Search for the cell housing the specified text and yield its (X, Y) center coordinate. 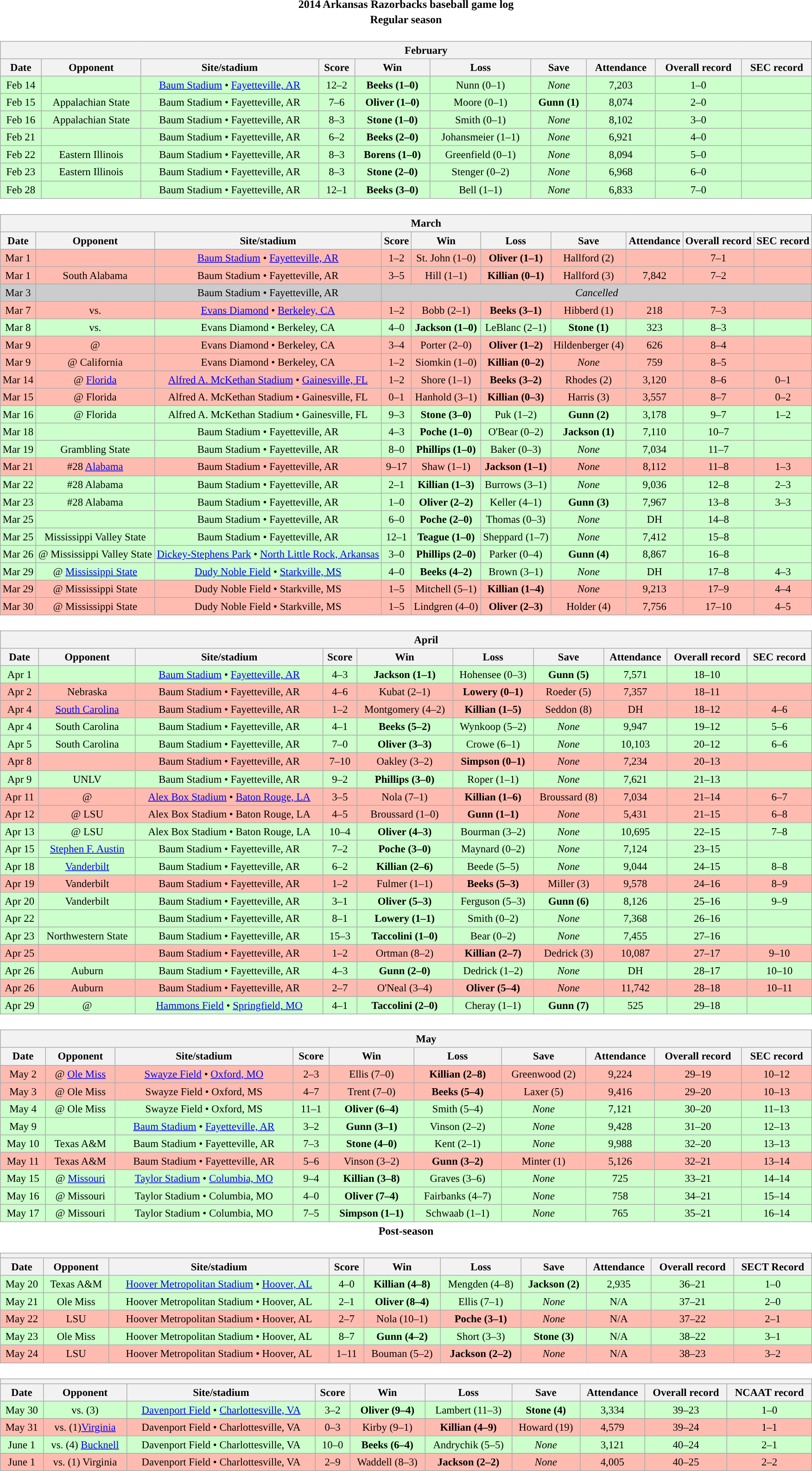
Apr 20 (19, 901)
Feb 28 (20, 190)
Gunn (1–1) (493, 814)
Crowe (6–1) (493, 744)
29–20 (698, 1091)
Mar 19 (18, 450)
9,578 (635, 884)
8–9 (780, 884)
11–1 (311, 1109)
Oliver (7–4) (372, 1196)
17–8 (718, 571)
Phillips (2–0) (446, 554)
Mar 30 (18, 606)
5,126 (620, 1161)
Kubat (2–1) (405, 692)
6,968 (621, 172)
8,112 (654, 467)
Apr 5 (19, 744)
SECT Record (773, 1267)
8–5 (718, 362)
@ Mississippi Valley State (95, 554)
Taccolini (2–0) (405, 1006)
LeBlanc (2–1) (516, 328)
Mar 18 (18, 432)
Apr 19 (19, 884)
Thomas (0–3) (516, 519)
May 16 (23, 1196)
Laxer (5) (544, 1091)
Killian (3–8) (372, 1179)
15–14 (777, 1196)
10,087 (635, 953)
Stone (1) (589, 328)
@ California (95, 362)
6,921 (621, 137)
3,178 (654, 415)
2,935 (619, 1284)
31–20 (698, 1126)
Beeks (3–0) (392, 190)
Gunn (2) (589, 415)
Mengden (4–8) (481, 1284)
May 24 (21, 1354)
8–8 (780, 866)
3–3 (783, 502)
7–6 (336, 102)
10–0 (332, 1445)
Stone (4) (546, 1410)
8,126 (635, 901)
Minter (1) (544, 1161)
8–6 (718, 380)
9,224 (620, 1074)
8,074 (621, 102)
Killian (2–7) (493, 953)
UNLV (87, 779)
Mar 21 (18, 467)
Gunn (4–2) (402, 1337)
3,121 (612, 1445)
Ellis (7–0) (372, 1074)
6–8 (780, 814)
8,867 (654, 554)
Fairbanks (4–7) (458, 1196)
10–12 (777, 1074)
Gunn (6) (569, 901)
Hill (1–1) (446, 275)
25–16 (707, 901)
6–7 (780, 797)
Apr 18 (19, 866)
vs. (3) (85, 1410)
Killian (0–3) (516, 397)
Feb 21 (20, 137)
May 30 (21, 1410)
5,431 (635, 814)
Feb 14 (20, 85)
8,102 (621, 120)
3–4 (397, 345)
vs. (1) Virginia (85, 1462)
Wynkoop (5–2) (493, 727)
Bouman (5–2) (402, 1354)
Apr 22 (19, 919)
3,120 (654, 380)
Phillips (3–0) (405, 779)
Swayze Field • Oxford, MO (204, 1074)
Harris (3) (589, 397)
24–16 (707, 884)
Stone (3) (554, 1337)
Miller (3) (569, 884)
Killian (0–1) (516, 275)
Oliver (3–3) (405, 744)
Short (3–3) (481, 1337)
29–18 (707, 1006)
Gunn (3–2) (458, 1161)
May 4 (23, 1109)
Northwestern State (87, 936)
32–20 (698, 1143)
12–2 (336, 85)
St. John (1–0) (446, 258)
3,557 (654, 397)
Killian (1–5) (493, 710)
Mar 22 (18, 484)
Killian (0–2) (516, 362)
7,621 (635, 779)
Nebraska (87, 692)
Andrychik (5–5) (469, 1445)
9–10 (780, 953)
39–23 (686, 1410)
37–22 (692, 1319)
Oliver (5–3) (405, 901)
Bear (0–2) (493, 936)
9–2 (340, 779)
10,695 (635, 831)
34–21 (698, 1196)
Sheppard (1–7) (516, 537)
16–8 (718, 554)
18–12 (707, 710)
Apr 29 (19, 1006)
Vinson (2–2) (458, 1126)
Hohensee (0–3) (493, 674)
18–11 (707, 692)
9,213 (654, 589)
218 (654, 310)
7,842 (654, 275)
11,742 (635, 988)
May 23 (21, 1337)
Jackson (1–0) (446, 328)
8,094 (621, 155)
Grambling State (95, 450)
759 (654, 362)
33–21 (698, 1179)
Cheray (1–1) (493, 1006)
Shore (1–1) (446, 380)
Kent (2–1) (458, 1143)
3,334 (612, 1410)
39–24 (686, 1427)
Jackson (2) (554, 1284)
Nola (10–1) (402, 1319)
Bourman (3–2) (493, 831)
7,203 (621, 85)
Montgomery (4–2) (405, 710)
10–7 (718, 432)
1–1 (769, 1427)
May 15 (23, 1179)
Holder (4) (589, 606)
Oliver (4–3) (405, 831)
Gunn (7) (569, 1006)
Oliver (6–4) (372, 1109)
Bell (1–1) (481, 190)
Simpson (0–1) (493, 761)
Mar 26 (18, 554)
Maynard (0–2) (493, 849)
7–5 (311, 1213)
May 10 (23, 1143)
9–3 (397, 415)
Apr 8 (19, 761)
Beeks (5–3) (493, 884)
Jackson (1) (589, 432)
May 9 (23, 1126)
May 11 (23, 1161)
9,988 (620, 1143)
13–14 (777, 1161)
vs. (1)Virginia (85, 1427)
Lowery (1–1) (405, 919)
Roper (1–1) (493, 779)
7–8 (780, 831)
36–21 (692, 1284)
Burrows (3–1) (516, 484)
Dickey-Stephens Park • North Little Rock, Arkansas (268, 554)
Siomkin (1–0) (446, 362)
Dedrick (1–2) (493, 971)
12–8 (718, 484)
Killian (1–3) (446, 484)
11–13 (777, 1109)
Apr 11 (19, 797)
NCAAT record (769, 1392)
7,234 (635, 761)
Feb 22 (20, 155)
Hallford (3) (589, 275)
27–16 (707, 936)
21–14 (707, 797)
Apr 13 (19, 831)
Johansmeier (1–1) (481, 137)
29–19 (698, 1074)
Apr 23 (19, 936)
13–13 (777, 1143)
22–15 (707, 831)
Apr 12 (19, 814)
Smith (5–4) (458, 1109)
Beeks (2–0) (392, 137)
4–7 (311, 1091)
30–20 (698, 1109)
Mar 8 (18, 328)
Feb 23 (20, 172)
15–8 (718, 537)
May (406, 1039)
Beeks (4–2) (446, 571)
February (406, 50)
21–15 (707, 814)
20–13 (707, 761)
Stephen F. Austin (87, 849)
40–24 (686, 1445)
8–0 (397, 450)
Hammons Field • Springfield, MO (229, 1006)
Oliver (2–3) (516, 606)
Beeks (3–1) (516, 310)
Gunn (2–0) (405, 971)
27–17 (707, 953)
Broussard (1–0) (405, 814)
Oliver (9–4) (387, 1410)
17–9 (718, 589)
758 (620, 1196)
Stone (3–0) (446, 415)
Puk (1–2) (516, 415)
Bobb (2–1) (446, 310)
13–8 (718, 502)
Roeder (5) (569, 692)
7,967 (654, 502)
21–13 (707, 779)
Stone (4–0) (372, 1143)
14–8 (718, 519)
May 21 (21, 1302)
Broussard (8) (569, 797)
24–15 (707, 866)
Killian (4–9) (469, 1427)
7,412 (654, 537)
26–16 (707, 919)
Killian (2–8) (458, 1074)
Poche (2–0) (446, 519)
Smith (0–1) (481, 120)
Poche (1–0) (446, 432)
Howard (19) (546, 1427)
Rhodes (2) (589, 380)
5–0 (698, 155)
Gunn (3–1) (372, 1126)
Ortman (8–2) (405, 953)
Mitchell (5–1) (446, 589)
Schwaab (1–1) (458, 1213)
4,579 (612, 1427)
0–2 (783, 397)
Mar 7 (18, 310)
May 2 (23, 1074)
Oliver (5–4) (493, 988)
Shaw (1–1) (446, 467)
10–13 (777, 1091)
May 3 (23, 1091)
Hibberd (1) (589, 310)
40–25 (686, 1462)
O'Neal (3–4) (405, 988)
6,833 (621, 190)
7,124 (635, 849)
Killian (1–6) (493, 797)
Teague (1–0) (446, 537)
Ellis (7–1) (481, 1302)
Killian (2–6) (405, 866)
626 (654, 345)
Greenfield (0–1) (481, 155)
Phillips (1–0) (446, 450)
Seddon (8) (569, 710)
Lindgren (4–0) (446, 606)
11–7 (718, 450)
Gunn (5) (569, 674)
Beede (5–5) (493, 866)
May 17 (23, 1213)
8–4 (718, 345)
April (406, 640)
1–3 (783, 467)
28–17 (707, 971)
May 20 (21, 1284)
7,571 (635, 674)
Nunn (0–1) (481, 85)
9,044 (635, 866)
7,121 (620, 1109)
9–17 (397, 467)
28–18 (707, 988)
Parker (0–4) (516, 554)
Porter (2–0) (446, 345)
Baker (0–3) (516, 450)
9,947 (635, 727)
Lowery (0–1) (493, 692)
Nola (7–1) (405, 797)
vs. (4) Bucknell (85, 1445)
Poche (3–0) (405, 849)
Mar 23 (18, 502)
4–4 (783, 589)
Cancelled (597, 292)
6–6 (780, 744)
O'Bear (0–2) (516, 432)
17–10 (718, 606)
12–13 (777, 1126)
19–12 (707, 727)
765 (620, 1213)
Mar 16 (18, 415)
Borens (1–0) (392, 155)
Kirby (9–1) (387, 1427)
Oliver (1–1) (516, 258)
18–10 (707, 674)
725 (620, 1179)
7,357 (635, 692)
9,428 (620, 1126)
10–4 (340, 831)
1–11 (347, 1354)
37–21 (692, 1302)
Gunn (1) (559, 102)
4,005 (612, 1462)
Beeks (5–2) (405, 727)
Apr 15 (19, 849)
10–10 (780, 971)
38–23 (692, 1354)
Mississippi Valley State (95, 537)
525 (635, 1006)
Oliver (1–2) (516, 345)
Apr 9 (19, 779)
Stone (1–0) (392, 120)
Oliver (1–0) (392, 102)
South Alabama (95, 275)
10,103 (635, 744)
7,756 (654, 606)
Vinson (3–2) (372, 1161)
Beeks (6–4) (387, 1445)
9–9 (780, 901)
Brown (3–1) (516, 571)
Poche (3–1) (481, 1319)
Beeks (3–2) (516, 380)
Gunn (3) (589, 502)
Keller (4–1) (516, 502)
Oliver (2–2) (446, 502)
Moore (0–1) (481, 102)
7,455 (635, 936)
March (406, 223)
14–14 (777, 1179)
Gunn (4) (589, 554)
9–4 (311, 1179)
Oakley (3–2) (405, 761)
2–9 (332, 1462)
Stenger (0–2) (481, 172)
Oliver (8–4) (402, 1302)
Apr 2 (19, 692)
9–7 (718, 415)
Taccolini (1–0) (405, 936)
2–2 (769, 1462)
0–3 (332, 1427)
Apr 1 (19, 674)
Feb 15 (20, 102)
15–3 (340, 936)
9,416 (620, 1091)
Lambert (11–3) (469, 1410)
16–14 (777, 1213)
7–1 (718, 258)
Killian (4–8) (402, 1284)
Mar 14 (18, 380)
7–10 (340, 761)
Smith (0–2) (493, 919)
Simpson (1–1) (372, 1213)
Beeks (1–0) (392, 85)
35–21 (698, 1213)
Apr 25 (19, 953)
Mar 15 (18, 397)
May 31 (21, 1427)
Hanhold (3–1) (446, 397)
11–8 (718, 467)
7,368 (635, 919)
Mar 3 (18, 292)
23–15 (707, 849)
Dedrick (3) (569, 953)
Trent (7–0) (372, 1091)
Ferguson (5–3) (493, 901)
9,036 (654, 484)
May 22 (21, 1319)
Waddell (8–3) (387, 1462)
Beeks (5–4) (458, 1091)
Greenwood (2) (544, 1074)
Graves (3–6) (458, 1179)
Hallford (2) (589, 258)
8–1 (340, 919)
Feb 16 (20, 120)
38–22 (692, 1337)
Killian (1–4) (516, 589)
10–11 (780, 988)
Hildenberger (4) (589, 345)
20–12 (707, 744)
7,110 (654, 432)
Fulmer (1–1) (405, 884)
Stone (2–0) (392, 172)
323 (654, 328)
32–21 (698, 1161)
